Pinpoint the cell where the given text exists, returning its [X, Y] midpoint coordinate. 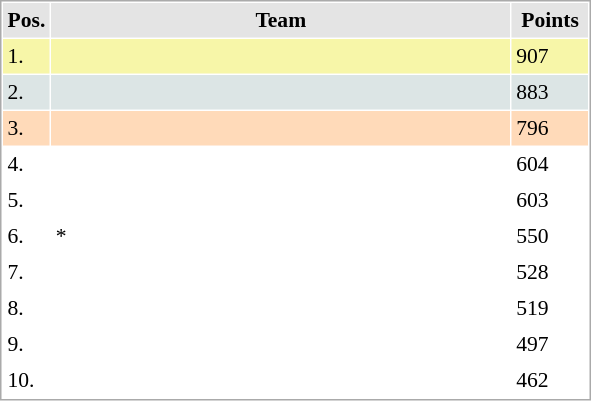
1. [26, 56]
Team [280, 20]
2. [26, 92]
604 [550, 164]
9. [26, 344]
Points [550, 20]
528 [550, 272]
3. [26, 128]
907 [550, 56]
Pos. [26, 20]
6. [26, 236]
5. [26, 200]
519 [550, 308]
10. [26, 380]
4. [26, 164]
462 [550, 380]
883 [550, 92]
497 [550, 344]
7. [26, 272]
550 [550, 236]
* [280, 236]
8. [26, 308]
796 [550, 128]
603 [550, 200]
